Determine the (x, y) coordinate at the center of the cell enclosing the given text.  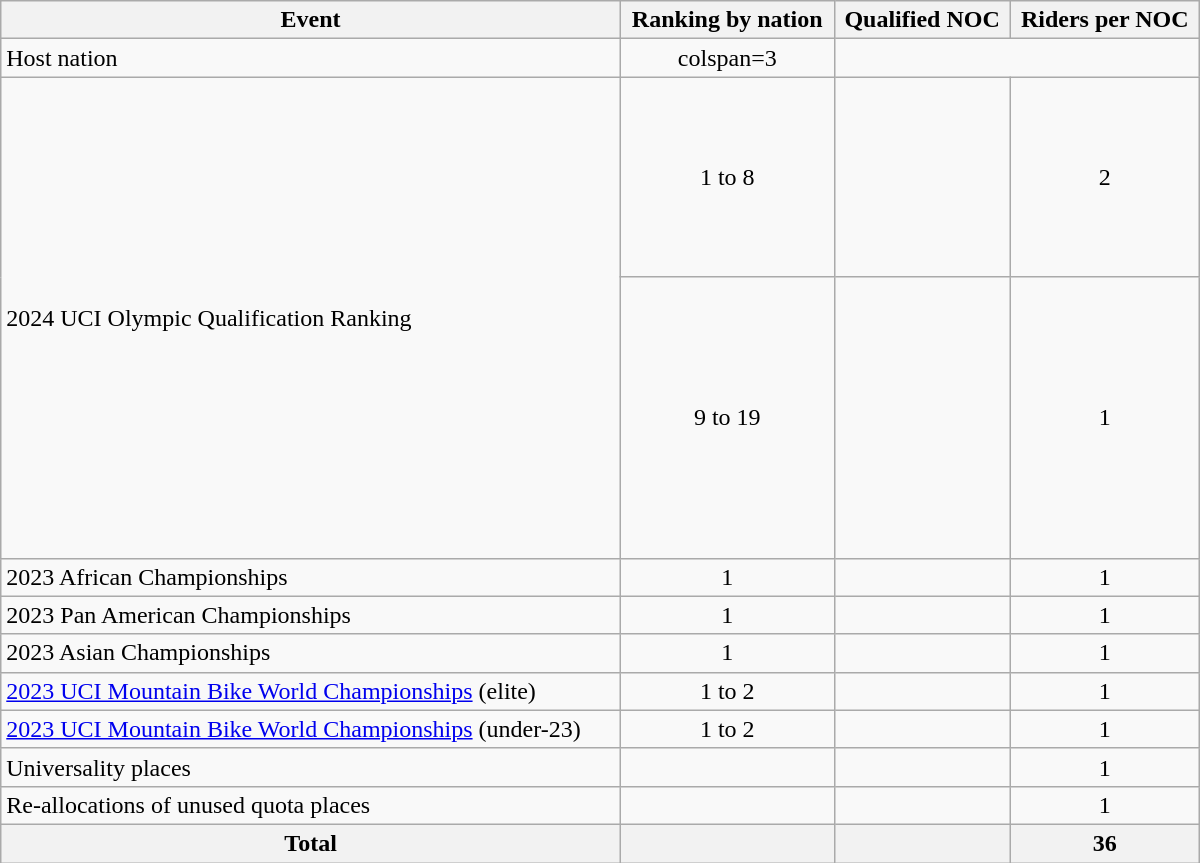
Event (311, 20)
colspan=3 (727, 58)
2024 UCI Olympic Qualification Ranking (311, 318)
2023 UCI Mountain Bike World Championships (elite) (311, 691)
9 to 19 (727, 418)
2023 Pan American Championships (311, 615)
2023 African Championships (311, 577)
2023 UCI Mountain Bike World Championships (under-23) (311, 729)
2023 Asian Championships (311, 653)
Qualified NOC (922, 20)
2 (1104, 177)
Riders per NOC (1104, 20)
36 (1104, 843)
1 to 8 (727, 177)
Universality places (311, 767)
Re-allocations of unused quota places (311, 805)
Ranking by nation (727, 20)
Total (311, 843)
Host nation (311, 58)
